Find where the given text appears and provide that cell's center as [x, y] coordinate. 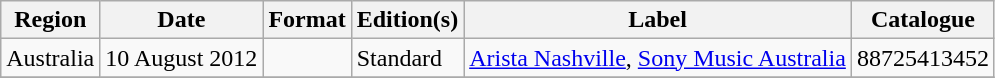
88725413452 [922, 58]
Catalogue [922, 20]
10 August 2012 [182, 58]
Format [307, 20]
Region [50, 20]
Edition(s) [407, 20]
Label [658, 20]
Date [182, 20]
Arista Nashville, Sony Music Australia [658, 58]
Australia [50, 58]
Standard [407, 58]
